Extract the [X, Y] coordinate from the center of the cell holding the provided text.  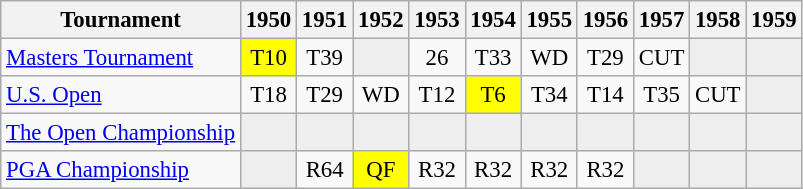
1955 [549, 20]
T18 [268, 95]
R64 [325, 170]
T35 [661, 95]
1959 [774, 20]
1958 [718, 20]
1951 [325, 20]
Masters Tournament [121, 58]
1956 [605, 20]
T12 [437, 95]
T6 [493, 95]
1954 [493, 20]
Tournament [121, 20]
U.S. Open [121, 95]
T34 [549, 95]
T14 [605, 95]
1957 [661, 20]
1953 [437, 20]
PGA Championship [121, 170]
1952 [381, 20]
26 [437, 58]
T10 [268, 58]
1950 [268, 20]
The Open Championship [121, 133]
T39 [325, 58]
QF [381, 170]
T33 [493, 58]
